Identify which cell holds the provided text, then report its (x, y) central coordinate. 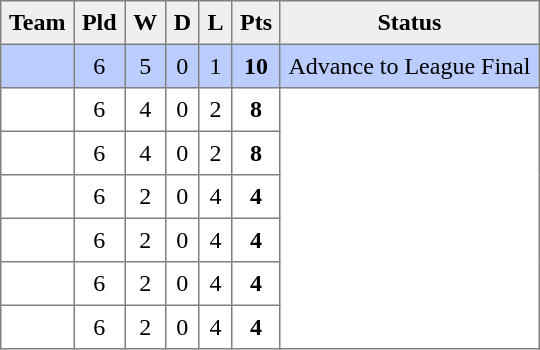
D (182, 23)
10 (256, 66)
1 (216, 66)
Status (409, 23)
L (216, 23)
Advance to League Final (409, 66)
Pts (256, 23)
Team (38, 23)
Pld (100, 23)
5 (145, 66)
W (145, 23)
